From the cell containing the given text, extract its center point as (x, y) coordinate. 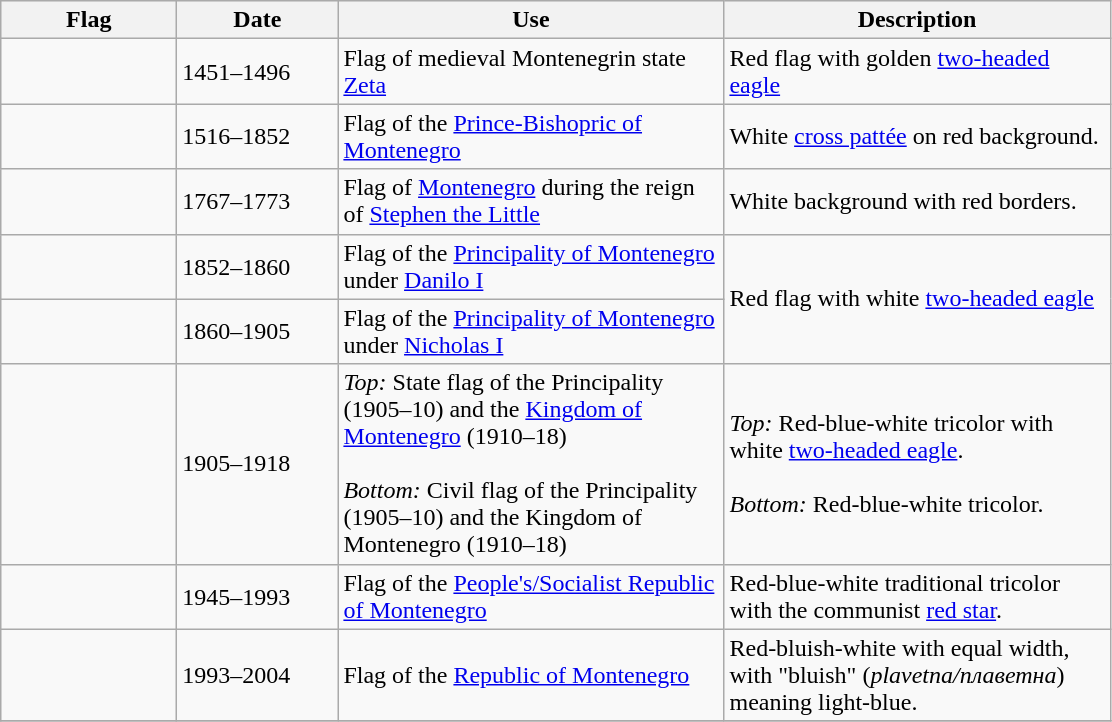
Red-bluish-white with equal width, with "bluish" (plavetna/плаветна) meaning light-blue. (917, 675)
White cross pattée on red background. (917, 136)
Flag of medieval Montenegrin state Zeta (531, 72)
White background with red borders. (917, 202)
Flag (89, 20)
Flag of the Principality of Montenegro under Nicholas I (531, 332)
1993–2004 (258, 675)
Flag of the Republic of Montenegro (531, 675)
1945–1993 (258, 596)
1860–1905 (258, 332)
Flag of the People's/Socialist Republic of Montenegro (531, 596)
Flag of Montenegro during the reign of Stephen the Little (531, 202)
Use (531, 20)
Red-blue-white traditional tricolor with the communist red star. (917, 596)
Red flag with golden two-headed eagle (917, 72)
1852–1860 (258, 266)
Date (258, 20)
Red flag with white two-headed eagle (917, 299)
1767–1773 (258, 202)
1516–1852 (258, 136)
Description (917, 20)
1451–1496 (258, 72)
Top: Red-blue-white tricolor with white two-headed eagle. Bottom: Red-blue-white tricolor. (917, 464)
1905–1918 (258, 464)
Flag of the Principality of Montenegro under Danilo I (531, 266)
Flag of the Prince-Bishopric of Montenegro (531, 136)
